For the text-containing cell, return its midpoint in [X, Y] coordinate format. 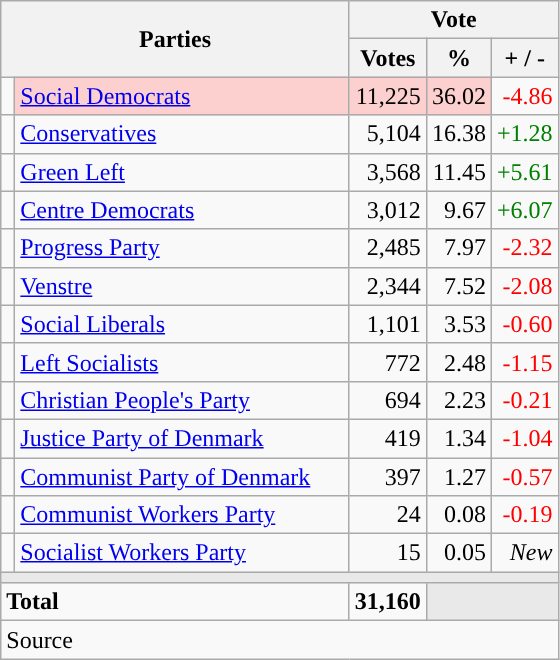
7.52 [458, 286]
2.48 [458, 362]
+1.28 [524, 134]
31,160 [388, 602]
Communist Workers Party [182, 515]
Socialist Workers Party [182, 553]
1.34 [458, 438]
+5.61 [524, 172]
2,485 [388, 248]
15 [388, 553]
Communist Party of Denmark [182, 477]
-1.15 [524, 362]
11.45 [458, 172]
36.02 [458, 96]
9.67 [458, 210]
Vote [454, 20]
-2.32 [524, 248]
Social Liberals [182, 324]
1,101 [388, 324]
11,225 [388, 96]
Justice Party of Denmark [182, 438]
New [524, 553]
Venstre [182, 286]
0.05 [458, 553]
Source [280, 640]
-2.08 [524, 286]
3,012 [388, 210]
Parties [176, 39]
24 [388, 515]
2.23 [458, 400]
-0.60 [524, 324]
Votes [388, 58]
Christian People's Party [182, 400]
1.27 [458, 477]
772 [388, 362]
Social Democrats [182, 96]
7.97 [458, 248]
5,104 [388, 134]
3,568 [388, 172]
-0.21 [524, 400]
+6.07 [524, 210]
-1.04 [524, 438]
3.53 [458, 324]
-0.57 [524, 477]
+ / - [524, 58]
Total [176, 602]
Green Left [182, 172]
16.38 [458, 134]
Centre Democrats [182, 210]
-4.86 [524, 96]
% [458, 58]
694 [388, 400]
419 [388, 438]
Left Socialists [182, 362]
2,344 [388, 286]
-0.19 [524, 515]
0.08 [458, 515]
Conservatives [182, 134]
397 [388, 477]
Progress Party [182, 248]
